Determine the (x, y) coordinate at the center of the cell enclosing the given text.  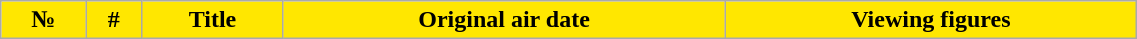
Title (213, 20)
# (114, 20)
№ (44, 20)
Original air date (504, 20)
Viewing figures (931, 20)
